Provide the [X, Y] coordinate of the cell's center where the given text is located.  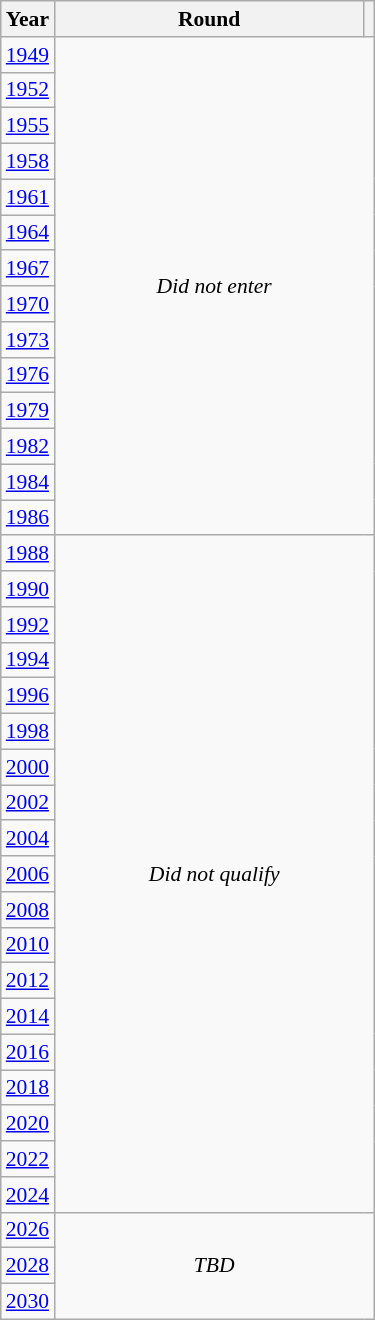
2030 [28, 1302]
2028 [28, 1266]
1967 [28, 269]
1955 [28, 126]
1949 [28, 55]
Round [209, 19]
1973 [28, 340]
1970 [28, 304]
1984 [28, 482]
2018 [28, 1088]
2008 [28, 910]
1990 [28, 589]
2004 [28, 839]
1952 [28, 90]
1961 [28, 197]
Year [28, 19]
1976 [28, 375]
2024 [28, 1195]
1979 [28, 411]
2026 [28, 1230]
1998 [28, 732]
Did not qualify [214, 874]
1958 [28, 162]
2014 [28, 1017]
2016 [28, 1052]
2022 [28, 1159]
TBD [214, 1266]
1964 [28, 233]
1982 [28, 447]
2020 [28, 1124]
1988 [28, 554]
2000 [28, 767]
1994 [28, 660]
2006 [28, 874]
2010 [28, 945]
2012 [28, 981]
1986 [28, 518]
Did not enter [214, 286]
2002 [28, 803]
1996 [28, 696]
1992 [28, 625]
